From the cell containing the given text, extract its center point as [X, Y] coordinate. 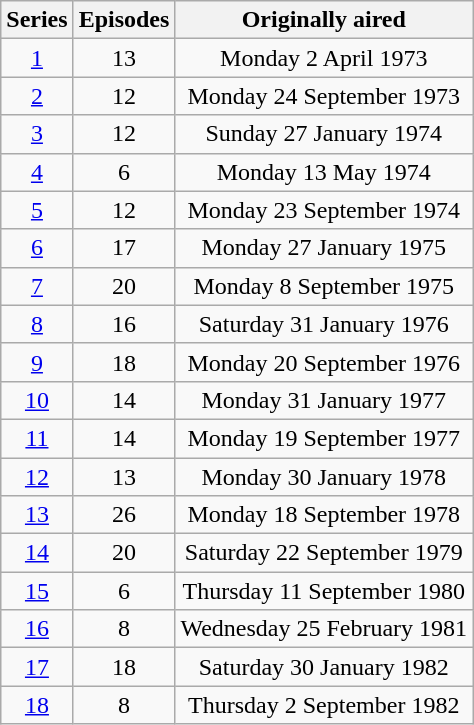
26 [124, 515]
Thursday 11 September 1980 [324, 591]
Monday 24 September 1973 [324, 96]
Saturday 22 September 1979 [324, 553]
7 [37, 286]
Series [37, 20]
Sunday 27 January 1974 [324, 134]
Monday 18 September 1978 [324, 515]
10 [37, 400]
Monday 19 September 1977 [324, 438]
Monday 27 January 1975 [324, 248]
Episodes [124, 20]
9 [37, 362]
Monday 23 September 1974 [324, 210]
Monday 8 September 1975 [324, 286]
4 [37, 172]
5 [37, 210]
11 [37, 438]
3 [37, 134]
Monday 20 September 1976 [324, 362]
Originally aired [324, 20]
2 [37, 96]
Monday 30 January 1978 [324, 477]
Monday 31 January 1977 [324, 400]
Thursday 2 September 1982 [324, 705]
Saturday 31 January 1976 [324, 324]
Saturday 30 January 1982 [324, 667]
15 [37, 591]
Monday 13 May 1974 [324, 172]
Wednesday 25 February 1981 [324, 629]
Monday 2 April 1973 [324, 58]
1 [37, 58]
